From the cell containing the given text, extract its center point as (X, Y) coordinate. 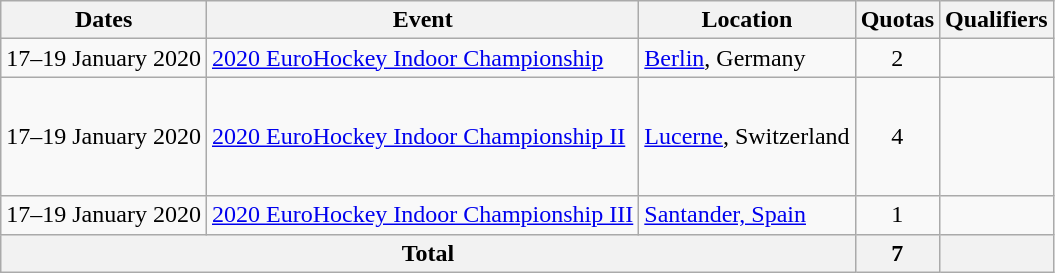
Event (422, 20)
Qualifiers (997, 20)
7 (897, 253)
Quotas (897, 20)
2020 EuroHockey Indoor Championship (422, 58)
Location (747, 20)
1 (897, 215)
4 (897, 136)
Berlin, Germany (747, 58)
Santander, Spain (747, 215)
Lucerne, Switzerland (747, 136)
Dates (104, 20)
Total (428, 253)
2020 EuroHockey Indoor Championship II (422, 136)
2020 EuroHockey Indoor Championship III (422, 215)
2 (897, 58)
